Extract the (x, y) coordinate from the center of the cell holding the provided text.  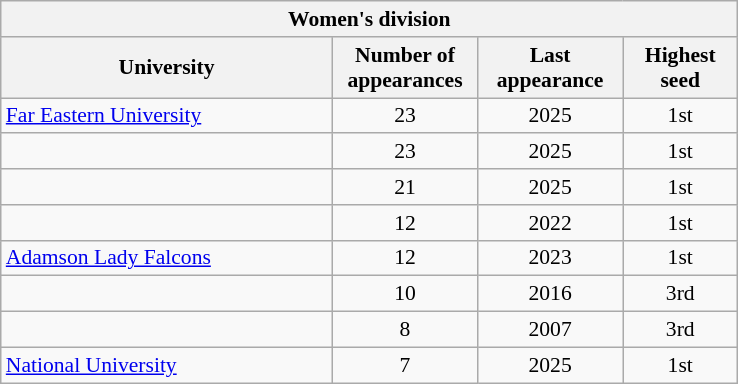
Adamson Lady Falcons (167, 258)
University (167, 68)
8 (404, 330)
21 (404, 187)
Number ofappearances (404, 68)
2023 (550, 258)
2022 (550, 223)
Lastappearance (550, 68)
10 (404, 294)
National University (167, 365)
Far Eastern University (167, 116)
Highestseed (680, 68)
2016 (550, 294)
Women's division (370, 19)
2007 (550, 330)
7 (404, 365)
